Scan for the cell matching the given text and deliver its (x, y) coordinate at center. 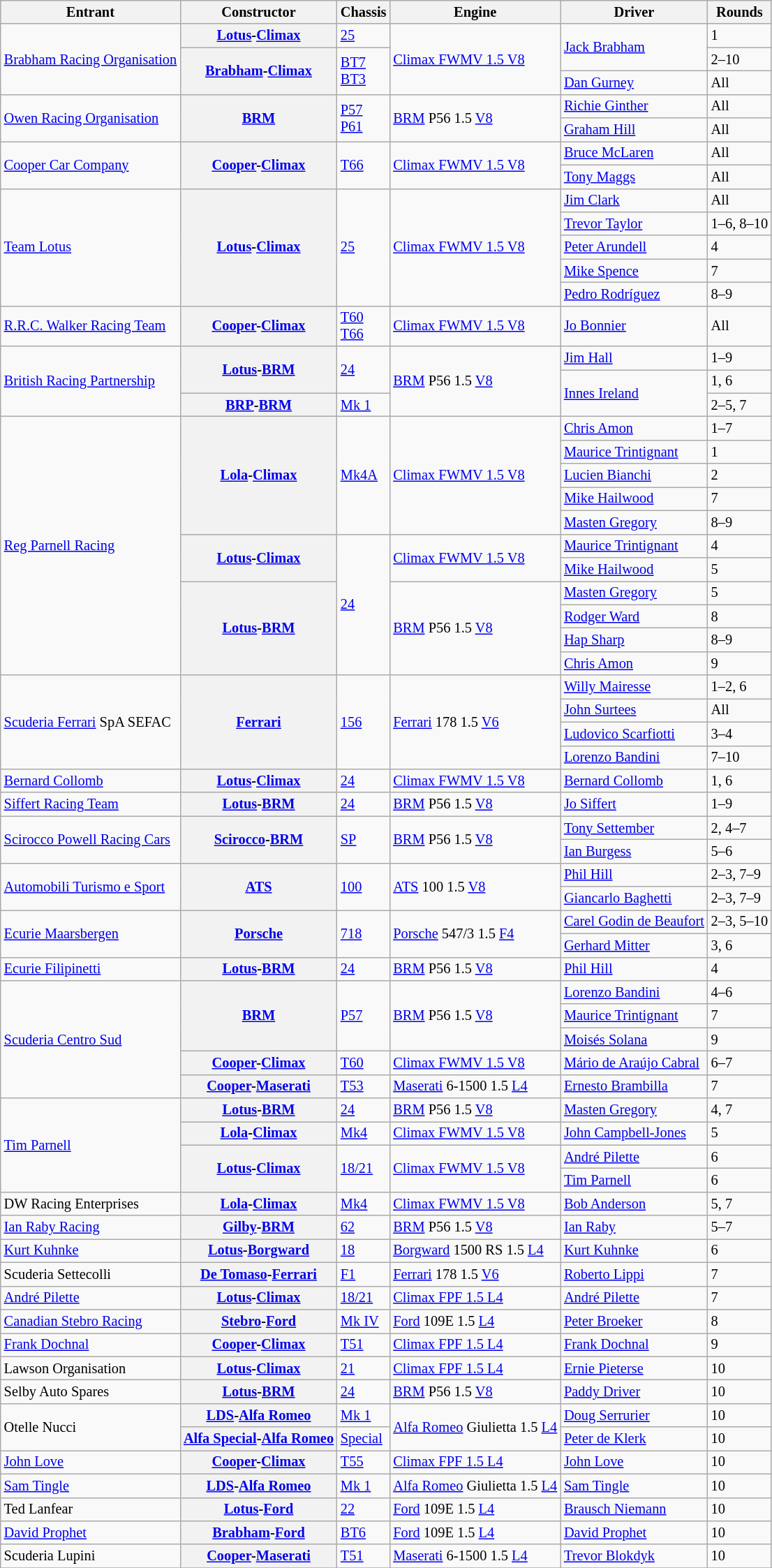
Alfa Special-Alfa Romeo (258, 1439)
2–5, 7 (740, 405)
Pedro Rodríguez (634, 294)
Roberto Lippi (634, 1274)
T60T66 (363, 326)
Brabham Racing Organisation (91, 59)
F1 (363, 1274)
Bob Anderson (634, 1204)
Carel Godin de Beaufort (634, 922)
Ludovico Scarfiotti (634, 734)
T60 (363, 1063)
ATS 100 1.5 V8 (475, 887)
Ferrari (258, 722)
Special (363, 1439)
Richie Ginther (634, 106)
British Racing Partnership (91, 381)
1–2, 6 (740, 687)
Siffert Racing Team (91, 804)
Mike Spence (634, 271)
1–6, 8–10 (740, 223)
Rounds (740, 12)
Gilby-BRM (258, 1227)
Rodger Ward (634, 616)
718 (363, 933)
Entrant (91, 12)
2 (740, 475)
Owen Racing Organisation (91, 117)
T55 (363, 1462)
Scuderia Lupini (91, 1556)
P57 (363, 1015)
Scuderia Ferrari SpA SEFAC (91, 722)
Jo Siffert (634, 804)
DW Racing Enterprises (91, 1204)
22 (363, 1509)
Moisés Solana (634, 1040)
Reg Parnell Racing (91, 545)
7–10 (740, 757)
BRP-BRM (258, 405)
John Campbell-Jones (634, 1133)
18 (363, 1250)
Mk IV (363, 1321)
BT6 (363, 1532)
Mk4A (363, 475)
Peter Broeker (634, 1321)
P57P61 (363, 117)
Jo Bonnier (634, 326)
Tony Settember (634, 828)
Peter de Klerk (634, 1439)
Otelle Nucci (91, 1427)
Canadian Stebro Racing (91, 1321)
Porsche 547/3 1.5 F4 (475, 933)
SP (363, 839)
Ian Burgess (634, 851)
62 (363, 1227)
Paddy Driver (634, 1391)
Stebro-Ford (258, 1321)
Scirocco Powell Racing Cars (91, 839)
Ernie Pieterse (634, 1368)
100 (363, 887)
Scuderia Settecolli (91, 1274)
Peter Arundell (634, 247)
2–3, 5–10 (740, 922)
Giancarlo Baghetti (634, 898)
Doug Serrurier (634, 1415)
Jim Hall (634, 358)
Mário de Araújo Cabral (634, 1063)
Ernesto Brambilla (634, 1086)
Scuderia Centro Sud (91, 1039)
Jack Brabham (634, 47)
Lotus-Ford (258, 1509)
Trevor Blokdyk (634, 1556)
Chassis (363, 12)
Selby Auto Spares (91, 1391)
156 (363, 722)
T53 (363, 1086)
Jim Clark (634, 200)
De Tomaso-Ferrari (258, 1274)
Bruce McLaren (634, 153)
2, 4–7 (740, 828)
ATS (258, 887)
4–6 (740, 992)
Ted Lanfear (91, 1509)
Brabham-Ford (258, 1532)
3–4 (740, 734)
Trevor Taylor (634, 223)
T66 (363, 165)
Brabham-Climax (258, 71)
Gerhard Mitter (634, 945)
Ecurie Filipinetti (91, 969)
3, 6 (740, 945)
Brausch Niemann (634, 1509)
Ian Raby Racing (91, 1227)
Innes Ireland (634, 392)
Scirocco-BRM (258, 839)
5–7 (740, 1227)
Ian Raby (634, 1227)
Lucien Bianchi (634, 475)
Constructor (258, 12)
Automobili Turismo e Sport (91, 887)
6–7 (740, 1063)
21 (363, 1368)
Lotus-Borgward (258, 1250)
5, 7 (740, 1204)
Porsche (258, 933)
R.R.C. Walker Racing Team (91, 326)
Lawson Organisation (91, 1368)
Engine (475, 12)
5–6 (740, 851)
Willy Mairesse (634, 687)
Team Lotus (91, 247)
Tony Maggs (634, 177)
BT7BT3 (363, 71)
1–7 (740, 428)
Driver (634, 12)
Borgward 1500 RS 1.5 L4 (475, 1250)
John Surtees (634, 710)
4, 7 (740, 1110)
2–10 (740, 59)
Graham Hill (634, 130)
Hap Sharp (634, 639)
Dan Gurney (634, 82)
Ecurie Maarsbergen (91, 933)
Cooper Car Company (91, 165)
